Scan for the cell matching the given text and deliver its [x, y] coordinate at center. 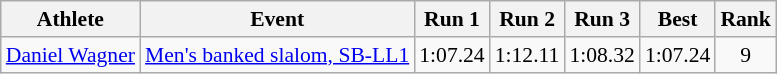
1:12.11 [528, 55]
Athlete [70, 19]
Event [277, 19]
Rank [746, 19]
Best [678, 19]
Men's banked slalom, SB-LL1 [277, 55]
Run 3 [602, 19]
1:08.32 [602, 55]
Run 2 [528, 19]
Run 1 [452, 19]
Daniel Wagner [70, 55]
9 [746, 55]
